Determine the [X, Y] coordinate at the center of the cell enclosing the given text.  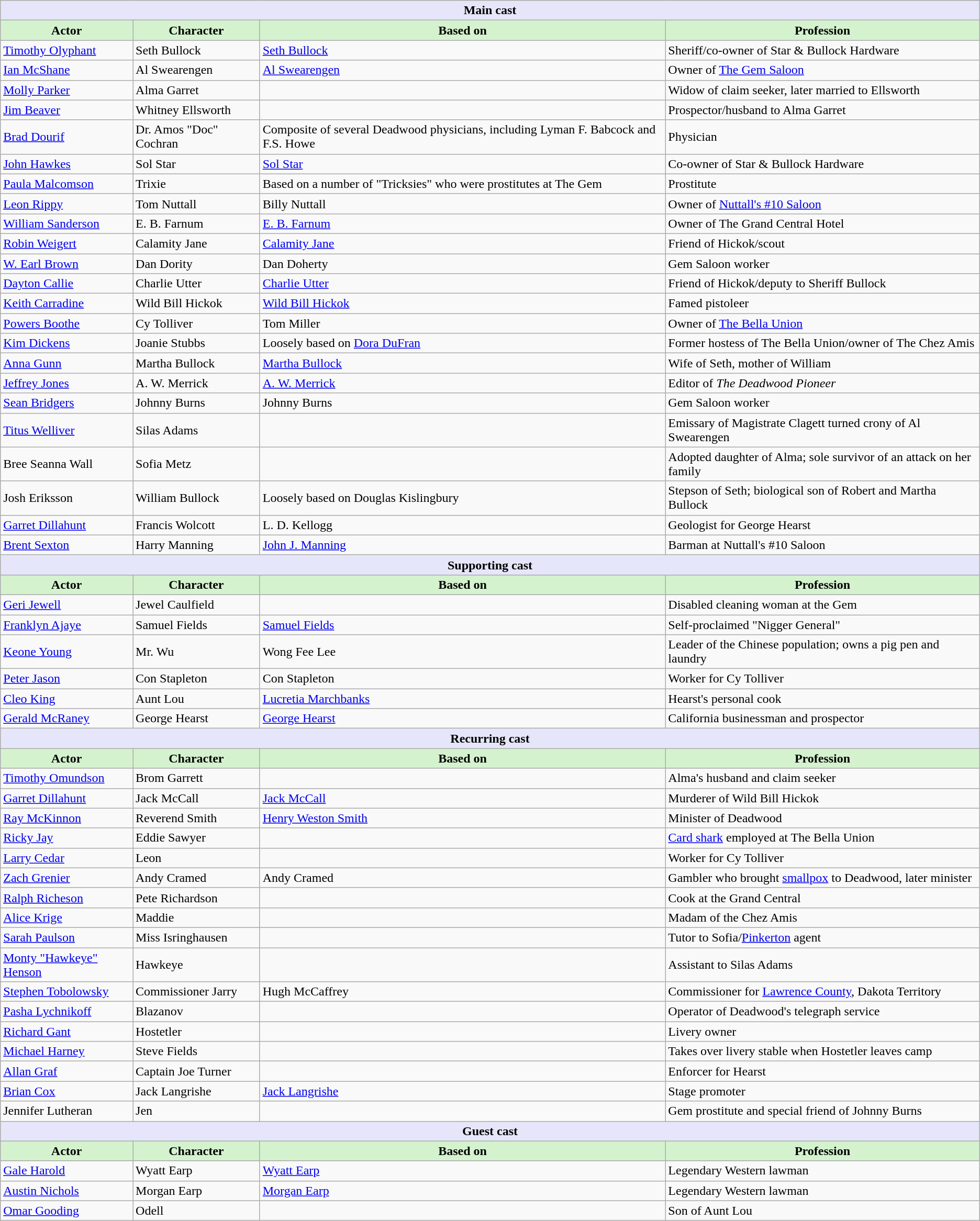
Eddie Sawyer [197, 838]
Keith Carradine [67, 304]
Sofia Metz [197, 464]
Owner of The Grand Central Hotel [822, 223]
Prostitute [822, 184]
Maddie [197, 917]
Based on a number of "Tricksies" who were prostitutes at The Gem [463, 184]
Peter Jason [67, 679]
Austin Nichols [67, 1191]
Assistant to Silas Adams [822, 964]
Livery owner [822, 1032]
Hawkeye [197, 964]
Sheriff/co-owner of Star & Bullock Hardware [822, 50]
Tutor to Sofia/Pinkerton agent [822, 937]
Leader of the Chinese population; owns a pig pen and laundry [822, 652]
W. Earl Brown [67, 263]
Larry Cedar [67, 858]
Ricky Jay [67, 838]
Wong Fee Lee [463, 652]
Disabled cleaning woman at the Gem [822, 604]
Captain Joe Turner [197, 1071]
Molly Parker [67, 90]
Loosely based on Dora DuFran [463, 343]
Loosely based on Douglas Kislingbury [463, 498]
Steve Fields [197, 1051]
Commissioner Jarry [197, 992]
Allan Graf [67, 1071]
Owner of Nuttall's #10 Saloon [822, 204]
Co-owner of Star & Bullock Hardware [822, 164]
Barman at Nuttall's #10 Saloon [822, 545]
Recurring cast [490, 738]
Francis Wolcott [197, 525]
Jen [197, 1111]
Billy Nuttall [463, 204]
Adopted daughter of Alma; sole survivor of an attack on her family [822, 464]
Joanie Stubbs [197, 343]
Miss Isringhausen [197, 937]
Keone Young [67, 652]
Minister of Deadwood [822, 818]
Richard Gant [67, 1032]
Friend of Hickok/deputy to Sheriff Bullock [822, 284]
Dan Doherty [463, 263]
Alma Garret [197, 90]
Former hostess of The Bella Union/owner of The Chez Amis [822, 343]
Jennifer Lutheran [67, 1111]
Anna Gunn [67, 363]
Alice Krige [67, 917]
Owner of The Bella Union [822, 323]
Cook at the Grand Central [822, 898]
Trixie [197, 184]
Wife of Seth, mother of William [822, 363]
Monty "Hawkeye" Henson [67, 964]
Dr. Amos "Doc" Cochran [197, 137]
Alma's husband and claim seeker [822, 778]
Commissioner for Lawrence County, Dakota Territory [822, 992]
Leon Rippy [67, 204]
Powers Boothe [67, 323]
Zach Grenier [67, 878]
Operator of Deadwood's telegraph service [822, 1012]
Sean Bridgers [67, 403]
Ian McShane [67, 70]
Hearst's personal cook [822, 699]
Ray McKinnon [67, 818]
Robin Weigert [67, 243]
Kim Dickens [67, 343]
Pete Richardson [197, 898]
Dan Dority [197, 263]
Son of Aunt Lou [822, 1211]
Blazanov [197, 1012]
Owner of The Gem Saloon [822, 70]
Leon [197, 858]
Brad Dourif [67, 137]
Physician [822, 137]
L. D. Kellogg [463, 525]
Whitney Ellsworth [197, 110]
Stage promoter [822, 1091]
Jim Beaver [67, 110]
Jeffrey Jones [67, 383]
Mr. Wu [197, 652]
Michael Harney [67, 1051]
Cleo King [67, 699]
Geologist for George Hearst [822, 525]
Prospector/husband to Alma Garret [822, 110]
Titus Welliver [67, 430]
John Hawkes [67, 164]
William Sanderson [67, 223]
William Bullock [197, 498]
Reverend Smith [197, 818]
Franklyn Ajaye [67, 624]
Omar Gooding [67, 1211]
Brom Garrett [197, 778]
Dayton Callie [67, 284]
Bree Seanna Wall [67, 464]
Gale Harold [67, 1171]
Hostetler [197, 1032]
Josh Eriksson [67, 498]
Paula Malcomson [67, 184]
Tom Miller [463, 323]
Guest cast [490, 1131]
Hugh McCaffrey [463, 992]
Main cast [490, 10]
Brian Cox [67, 1091]
Editor of The Deadwood Pioneer [822, 383]
Supporting cast [490, 565]
Harry Manning [197, 545]
Geri Jewell [67, 604]
Famed pistoleer [822, 304]
Friend of Hickok/scout [822, 243]
Card shark employed at The Bella Union [822, 838]
Brent Sexton [67, 545]
Stephen Tobolowsky [67, 992]
Aunt Lou [197, 699]
Gem prostitute and special friend of Johnny Burns [822, 1111]
Odell [197, 1211]
Gerald McRaney [67, 719]
Sarah Paulson [67, 937]
Ralph Richeson [67, 898]
Composite of several Deadwood physicians, including Lyman F. Babcock and F.S. Howe [463, 137]
Pasha Lychnikoff [67, 1012]
Henry Weston Smith [463, 818]
Silas Adams [197, 430]
Emissary of Magistrate Clagett turned crony of Al Swearengen [822, 430]
California businessman and prospector [822, 719]
Timothy Omundson [67, 778]
Tom Nuttall [197, 204]
Widow of claim seeker, later married to Ellsworth [822, 90]
Jewel Caulfield [197, 604]
Cy Tolliver [197, 323]
Lucretia Marchbanks [463, 699]
Takes over livery stable when Hostetler leaves camp [822, 1051]
Stepson of Seth; biological son of Robert and Martha Bullock [822, 498]
Gambler who brought smallpox to Deadwood, later minister [822, 878]
Madam of the Chez Amis [822, 917]
Murderer of Wild Bill Hickok [822, 798]
Timothy Olyphant [67, 50]
Self-proclaimed "Nigger General" [822, 624]
John J. Manning [463, 545]
Enforcer for Hearst [822, 1071]
